Capture the cell that displays the provided text and extract its [X, Y] central coordinate. 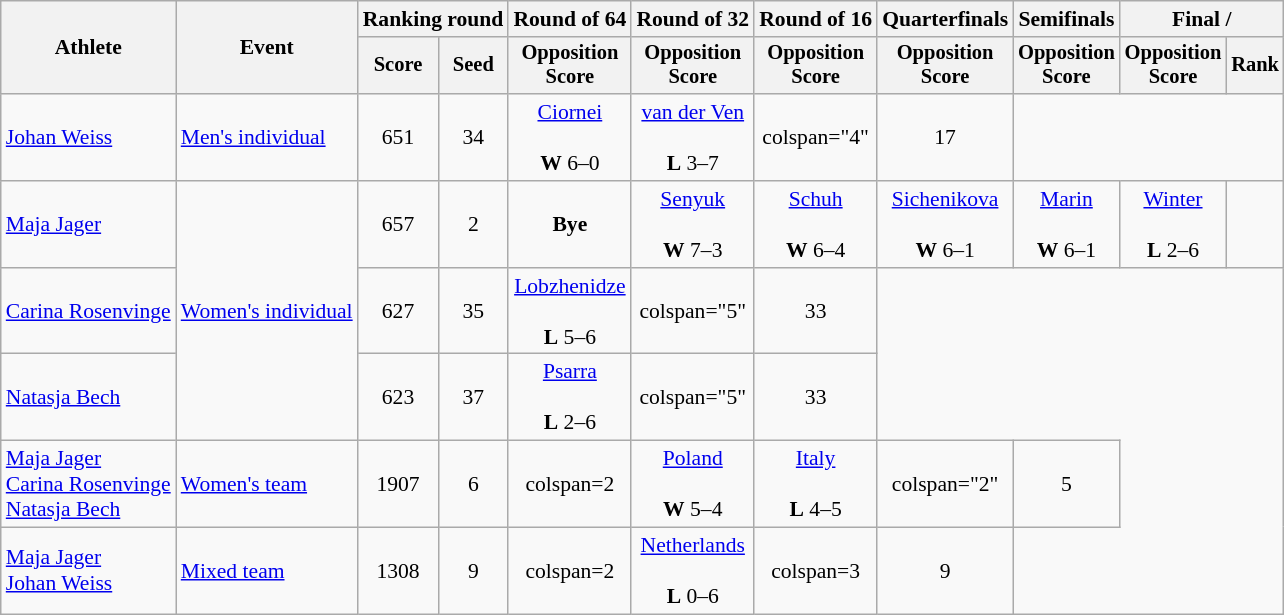
Ranking round [434, 19]
623 [398, 398]
van der Ven L 3–7 [692, 138]
Women's team [267, 484]
627 [398, 312]
colspan="4" [816, 138]
Score [398, 66]
Poland W 5–4 [692, 484]
5 [1066, 484]
Senyuk W 7–3 [692, 224]
Netherlands L 0–6 [692, 572]
Men's individual [267, 138]
Natasja Bech [88, 398]
Italy L 4–5 [816, 484]
Sichenikova W 6–1 [945, 224]
37 [473, 398]
Mixed team [267, 572]
Women's individual [267, 311]
6 [473, 484]
2 [473, 224]
Semifinals [1066, 19]
Johan Weiss [88, 138]
Athlete [88, 48]
34 [473, 138]
PsarraL 2–6 [570, 398]
Round of 64 [570, 19]
colspan="2" [945, 484]
Ciornei W 6–0 [570, 138]
Final / [1202, 19]
Lobzhenidze L 5–6 [570, 312]
1308 [398, 572]
Maja JagerJohan Weiss [88, 572]
colspan=3 [816, 572]
657 [398, 224]
Maja JagerCarina RosenvingeNatasja Bech [88, 484]
Bye [570, 224]
Quarterfinals [945, 19]
Round of 16 [816, 19]
35 [473, 312]
651 [398, 138]
Carina Rosenvinge [88, 312]
Marin W 6–1 [1066, 224]
Maja Jager [88, 224]
Schuh W 6–4 [816, 224]
Rank [1255, 66]
Round of 32 [692, 19]
Winter L 2–6 [1174, 224]
Event [267, 48]
Seed [473, 66]
1907 [398, 484]
17 [945, 138]
